Return [X, Y] of the center of cell containing provided text 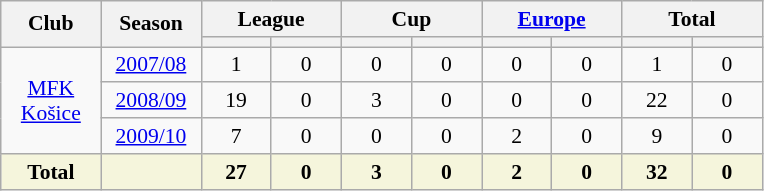
2008/09 [151, 101]
League [271, 19]
9 [657, 136]
22 [657, 101]
MFK Košice [51, 100]
32 [657, 172]
2009/10 [151, 136]
Cup [411, 19]
27 [236, 172]
Season [151, 24]
2007/08 [151, 65]
19 [236, 101]
7 [236, 136]
Club [51, 24]
Europe [552, 19]
